Extract the (X, Y) coordinate from the center of the cell holding the provided text.  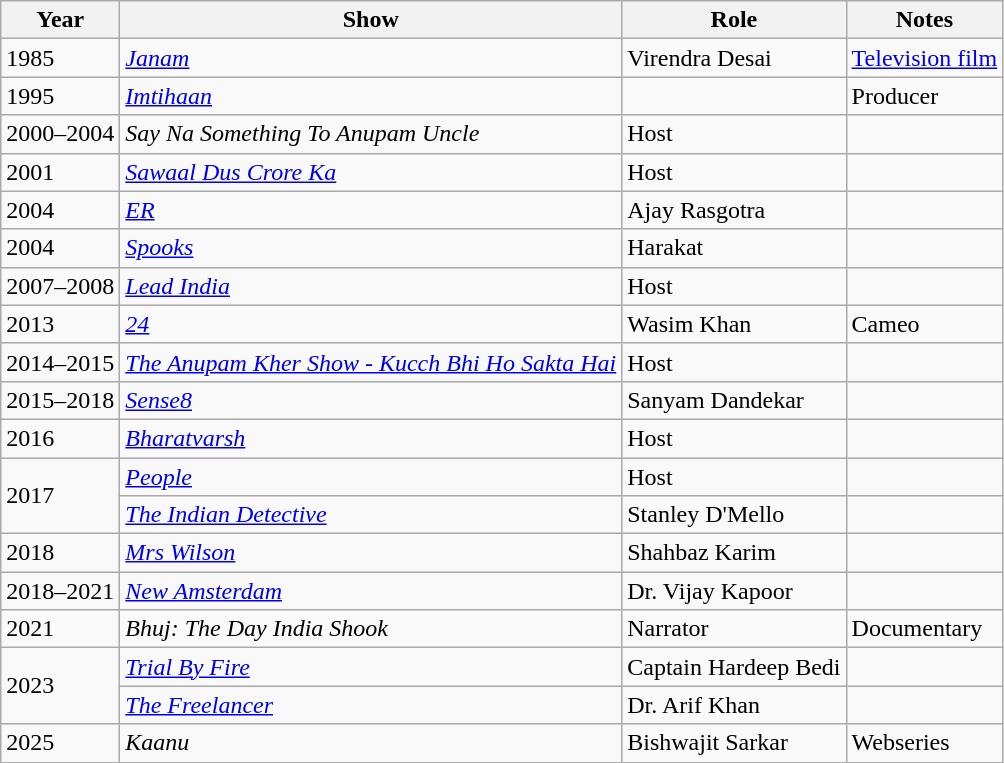
Sanyam Dandekar (734, 400)
Captain Hardeep Bedi (734, 667)
2013 (60, 324)
2001 (60, 172)
2014–2015 (60, 362)
Harakat (734, 248)
Sawaal Dus Crore Ka (371, 172)
Documentary (924, 629)
People (371, 477)
Bhuj: The Day India Shook (371, 629)
2025 (60, 743)
2007–2008 (60, 286)
Dr. Arif Khan (734, 705)
Dr. Vijay Kapoor (734, 591)
Wasim Khan (734, 324)
Virendra Desai (734, 58)
Webseries (924, 743)
Bharatvarsh (371, 438)
2000–2004 (60, 134)
Year (60, 20)
The Freelancer (371, 705)
Lead India (371, 286)
1995 (60, 96)
1985 (60, 58)
Producer (924, 96)
2023 (60, 686)
Role (734, 20)
Stanley D'Mello (734, 515)
2021 (60, 629)
2016 (60, 438)
The Anupam Kher Show - Kucch Bhi Ho Sakta Hai (371, 362)
Cameo (924, 324)
Trial By Fire (371, 667)
2018 (60, 553)
Bishwajit Sarkar (734, 743)
Spooks (371, 248)
Sense8 (371, 400)
Ajay Rasgotra (734, 210)
The Indian Detective (371, 515)
Television film (924, 58)
Shahbaz Karim (734, 553)
2018–2021 (60, 591)
24 (371, 324)
Janam (371, 58)
Narrator (734, 629)
Notes (924, 20)
Mrs Wilson (371, 553)
New Amsterdam (371, 591)
2017 (60, 496)
Show (371, 20)
2015–2018 (60, 400)
Kaanu (371, 743)
Say Na Something To Anupam Uncle (371, 134)
ER (371, 210)
Imtihaan (371, 96)
